Search for the cell housing the specified text and yield its [x, y] center coordinate. 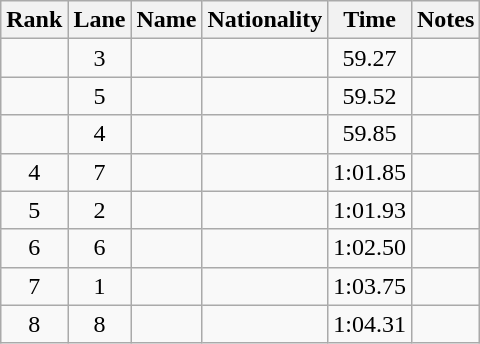
2 [100, 210]
1:01.93 [370, 210]
1:01.85 [370, 172]
1:03.75 [370, 286]
59.85 [370, 134]
Rank [34, 20]
59.27 [370, 58]
1 [100, 286]
Lane [100, 20]
1:02.50 [370, 248]
Nationality [265, 20]
59.52 [370, 96]
Name [166, 20]
Time [370, 20]
Notes [445, 20]
1:04.31 [370, 324]
3 [100, 58]
